Identify which cell holds the provided text, then report its [X, Y] central coordinate. 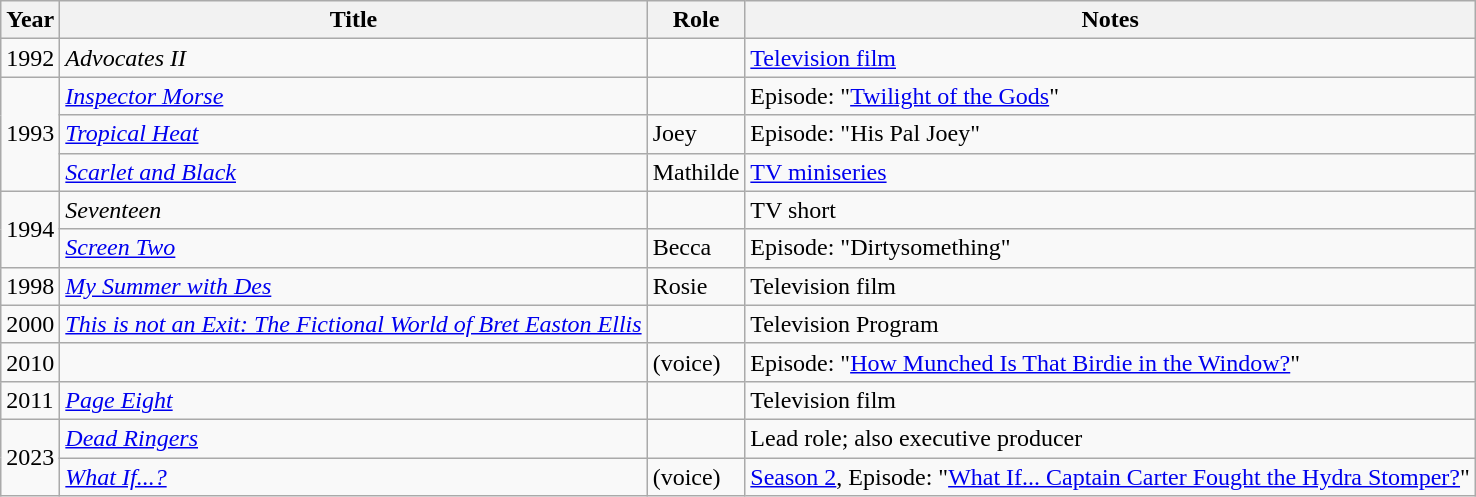
Year [30, 20]
Seventeen [354, 210]
Episode: "Twilight of the Gods" [1110, 96]
Lead role; also executive producer [1110, 438]
2000 [30, 324]
Episode: "His Pal Joey" [1110, 134]
Scarlet and Black [354, 172]
2023 [30, 457]
2011 [30, 400]
Rosie [696, 286]
2010 [30, 362]
Season 2, Episode: "What If... Captain Carter Fought the Hydra Stomper?" [1110, 477]
Episode: "How Munched Is That Birdie in the Window?" [1110, 362]
Role [696, 20]
Mathilde [696, 172]
Joey [696, 134]
Inspector Morse [354, 96]
Advocates II [354, 58]
My Summer with Des [354, 286]
TV miniseries [1110, 172]
Episode: "Dirtysomething" [1110, 248]
Screen Two [354, 248]
This is not an Exit: The Fictional World of Bret Easton Ellis [354, 324]
Tropical Heat [354, 134]
Dead Ringers [354, 438]
1993 [30, 134]
Television Program [1110, 324]
Page Eight [354, 400]
Notes [1110, 20]
1994 [30, 229]
1992 [30, 58]
1998 [30, 286]
Title [354, 20]
TV short [1110, 210]
Becca [696, 248]
What If...? [354, 477]
